Provide the [X, Y] coordinate of the cell's center where the given text is located.  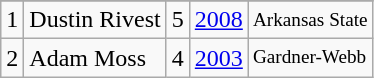
1 [12, 20]
Adam Moss [95, 58]
5 [178, 20]
Dustin Rivest [95, 20]
4 [178, 58]
2003 [218, 58]
2008 [218, 20]
Arkansas State [310, 20]
2 [12, 58]
Gardner-Webb [310, 58]
